Locate the cell with the specified text and output its [X, Y] center coordinate. 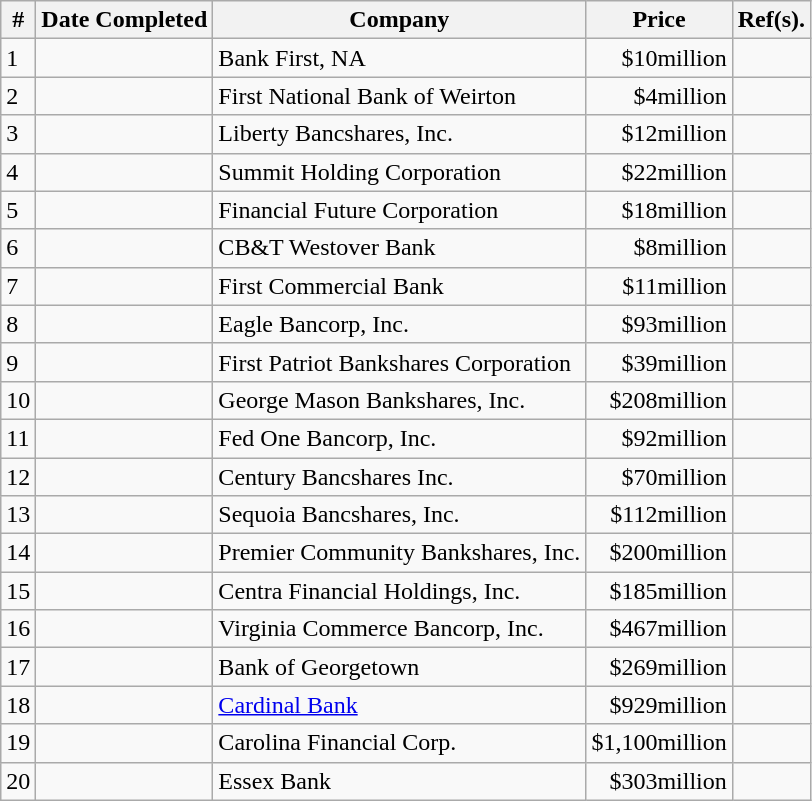
Date Completed [124, 20]
$93million [659, 324]
Price [659, 20]
Bank of Georgetown [400, 667]
5 [18, 210]
$12million [659, 134]
$22million [659, 172]
$303million [659, 781]
9 [18, 362]
$200million [659, 553]
$208million [659, 400]
14 [18, 553]
$1,100million [659, 743]
$4million [659, 96]
12 [18, 477]
7 [18, 286]
Virginia Commerce Bancorp, Inc. [400, 629]
# [18, 20]
$112million [659, 515]
CB&T Westover Bank [400, 248]
19 [18, 743]
Ref(s). [771, 20]
First National Bank of Weirton [400, 96]
First Patriot Bankshares Corporation [400, 362]
11 [18, 438]
$185million [659, 591]
20 [18, 781]
First Commercial Bank [400, 286]
$92million [659, 438]
17 [18, 667]
1 [18, 58]
Carolina Financial Corp. [400, 743]
Eagle Bancorp, Inc. [400, 324]
$10million [659, 58]
Sequoia Bancshares, Inc. [400, 515]
Liberty Bancshares, Inc. [400, 134]
Financial Future Corporation [400, 210]
Century Bancshares Inc. [400, 477]
6 [18, 248]
8 [18, 324]
4 [18, 172]
$18million [659, 210]
$39million [659, 362]
$11million [659, 286]
$467million [659, 629]
18 [18, 705]
15 [18, 591]
Fed One Bancorp, Inc. [400, 438]
Summit Holding Corporation [400, 172]
Centra Financial Holdings, Inc. [400, 591]
Premier Community Bankshares, Inc. [400, 553]
10 [18, 400]
2 [18, 96]
$269million [659, 667]
Essex Bank [400, 781]
$70million [659, 477]
Company [400, 20]
$929million [659, 705]
George Mason Bankshares, Inc. [400, 400]
16 [18, 629]
Cardinal Bank [400, 705]
13 [18, 515]
Bank First, NA [400, 58]
$8million [659, 248]
3 [18, 134]
